Find where the given text appears and provide that cell's center as [X, Y] coordinate. 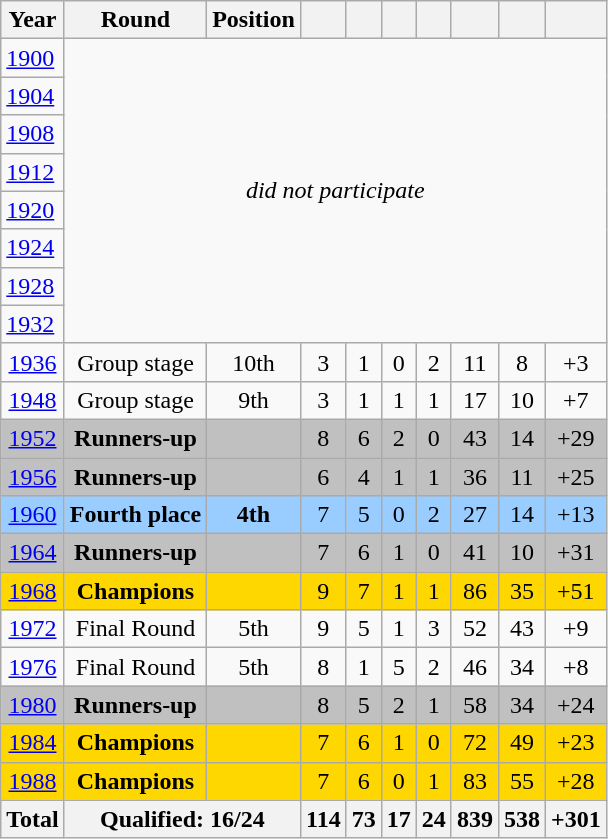
27 [474, 515]
+29 [576, 438]
538 [522, 819]
36 [474, 477]
1936 [33, 362]
Qualified: 16/24 [182, 819]
Total [33, 819]
10th [254, 362]
72 [474, 743]
1960 [33, 515]
+7 [576, 400]
Position [254, 20]
86 [474, 591]
49 [522, 743]
1920 [33, 210]
+23 [576, 743]
Year [33, 20]
+13 [576, 515]
52 [474, 629]
+25 [576, 477]
did not participate [335, 191]
83 [474, 781]
55 [522, 781]
+8 [576, 667]
46 [474, 667]
1932 [33, 324]
1980 [33, 705]
1984 [33, 743]
1948 [33, 400]
24 [434, 819]
1900 [33, 58]
+51 [576, 591]
+3 [576, 362]
1912 [33, 172]
+9 [576, 629]
114 [323, 819]
+28 [576, 781]
1976 [33, 667]
+31 [576, 553]
4th [254, 515]
1924 [33, 248]
1908 [33, 134]
1968 [33, 591]
58 [474, 705]
1956 [33, 477]
9th [254, 400]
73 [364, 819]
1972 [33, 629]
1904 [33, 96]
Fourth place [135, 515]
4 [364, 477]
41 [474, 553]
839 [474, 819]
1964 [33, 553]
Round [135, 20]
+301 [576, 819]
+24 [576, 705]
1988 [33, 781]
1952 [33, 438]
35 [522, 591]
1928 [33, 286]
